Search for the cell housing the specified text and yield its [X, Y] center coordinate. 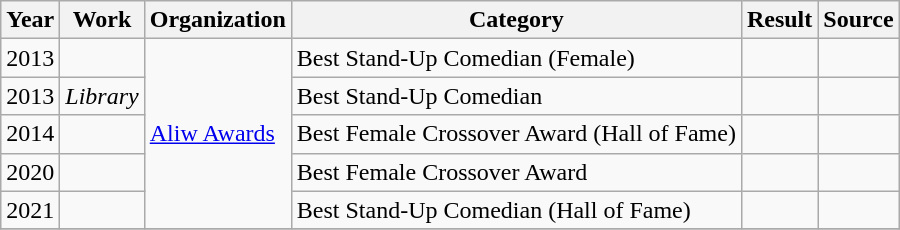
2014 [30, 134]
Organization [218, 20]
Work [102, 20]
Aliw Awards [218, 134]
Best Female Crossover Award [516, 172]
Library [102, 96]
Year [30, 20]
2020 [30, 172]
Best Stand-Up Comedian (Female) [516, 58]
Source [858, 20]
2021 [30, 210]
Best Stand-Up Comedian [516, 96]
Best Stand-Up Comedian (Hall of Fame) [516, 210]
Best Female Crossover Award (Hall of Fame) [516, 134]
Category [516, 20]
Result [779, 20]
